Scan for the cell matching the given text and deliver its [X, Y] coordinate at center. 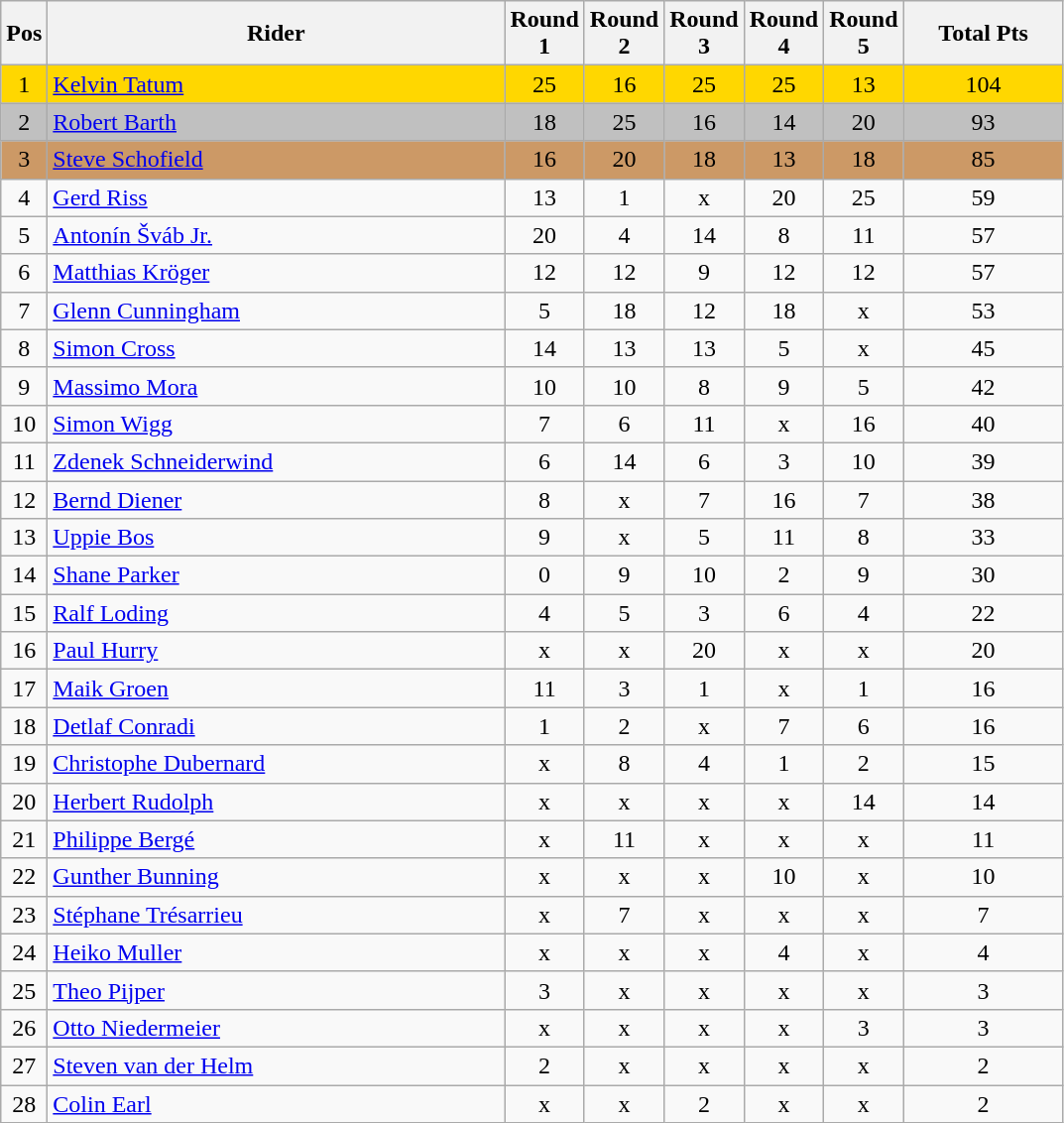
Matthias Kröger [276, 273]
Total Pts [984, 34]
Steven van der Helm [276, 1065]
Detlaf Conradi [276, 726]
Uppie Bos [276, 538]
Glenn Cunningham [276, 311]
85 [984, 160]
Round 5 [864, 34]
30 [984, 575]
Round 2 [624, 34]
27 [24, 1065]
Shane Parker [276, 575]
Gerd Riss [276, 197]
Gunther Bunning [276, 877]
Rider [276, 34]
28 [24, 1104]
59 [984, 197]
Paul Hurry [276, 651]
104 [984, 84]
Kelvin Tatum [276, 84]
Bernd Diener [276, 499]
Simon Wigg [276, 424]
Philippe Bergé [276, 839]
Theo Pijper [276, 990]
Colin Earl [276, 1104]
Steve Schofield [276, 160]
53 [984, 311]
19 [24, 764]
0 [544, 575]
Pos [24, 34]
21 [24, 839]
Antonín Šváb Jr. [276, 235]
Round 3 [704, 34]
93 [984, 122]
26 [24, 1028]
Round 1 [544, 34]
Simon Cross [276, 348]
45 [984, 348]
23 [24, 915]
Massimo Mora [276, 386]
Otto Niedermeier [276, 1028]
39 [984, 461]
38 [984, 499]
42 [984, 386]
33 [984, 538]
Round 4 [783, 34]
Herbert Rudolph [276, 802]
Robert Barth [276, 122]
Ralf Loding [276, 613]
Stéphane Trésarrieu [276, 915]
24 [24, 952]
40 [984, 424]
Heiko Muller [276, 952]
17 [24, 688]
Zdenek Schneiderwind [276, 461]
Christophe Dubernard [276, 764]
Maik Groen [276, 688]
